Find where the given text appears and provide that cell's center as (x, y) coordinate. 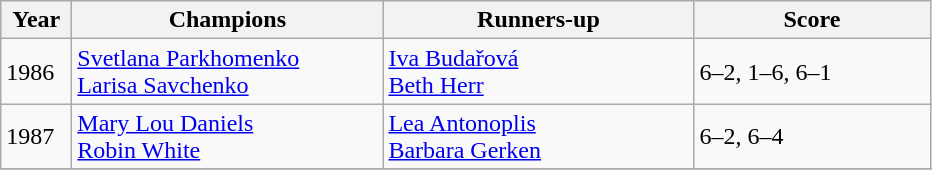
6–2, 1–6, 6–1 (812, 72)
6–2, 6–4 (812, 136)
Svetlana Parkhomenko Larisa Savchenko (228, 72)
Lea Antonoplis Barbara Gerken (538, 136)
Runners-up (538, 20)
1986 (36, 72)
Mary Lou Daniels Robin White (228, 136)
Iva Budařová Beth Herr (538, 72)
Year (36, 20)
Score (812, 20)
1987 (36, 136)
Champions (228, 20)
